Pinpoint the cell where the given text exists, returning its [X, Y] midpoint coordinate. 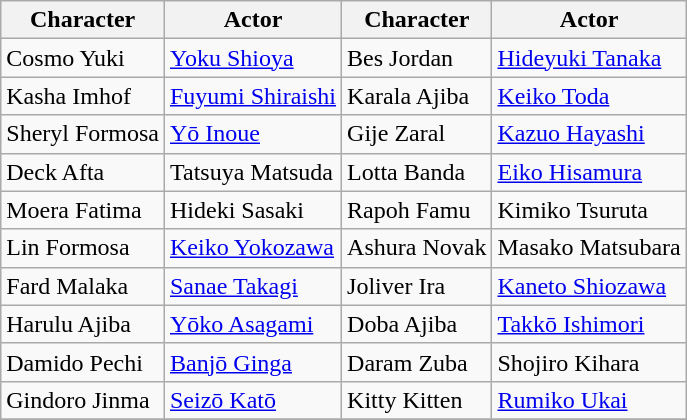
Takkō Ishimori [589, 324]
Rapoh Famu [417, 210]
Kaneto Shiozawa [589, 286]
Kitty Kitten [417, 400]
Gije Zaral [417, 134]
Lotta Banda [417, 172]
Yoku Shioya [252, 58]
Tatsuya Matsuda [252, 172]
Sanae Takagi [252, 286]
Sheryl Formosa [83, 134]
Cosmo Yuki [83, 58]
Ashura Novak [417, 248]
Banjō Ginga [252, 362]
Fard Malaka [83, 286]
Yōko Asagami [252, 324]
Kazuo Hayashi [589, 134]
Hideyuki Tanaka [589, 58]
Joliver Ira [417, 286]
Masako Matsubara [589, 248]
Bes Jordan [417, 58]
Moera Fatima [83, 210]
Doba Ajiba [417, 324]
Seizō Katō [252, 400]
Damido Pechi [83, 362]
Karala Ajiba [417, 96]
Gindoro Jinma [83, 400]
Daram Zuba [417, 362]
Yō Inoue [252, 134]
Harulu Ajiba [83, 324]
Kasha Imhof [83, 96]
Keiko Toda [589, 96]
Shojiro Kihara [589, 362]
Rumiko Ukai [589, 400]
Lin Formosa [83, 248]
Kimiko Tsuruta [589, 210]
Deck Afta [83, 172]
Keiko Yokozawa [252, 248]
Fuyumi Shiraishi [252, 96]
Hideki Sasaki [252, 210]
Eiko Hisamura [589, 172]
